Provide the [x, y] coordinate of the cell's center where the given text is located.  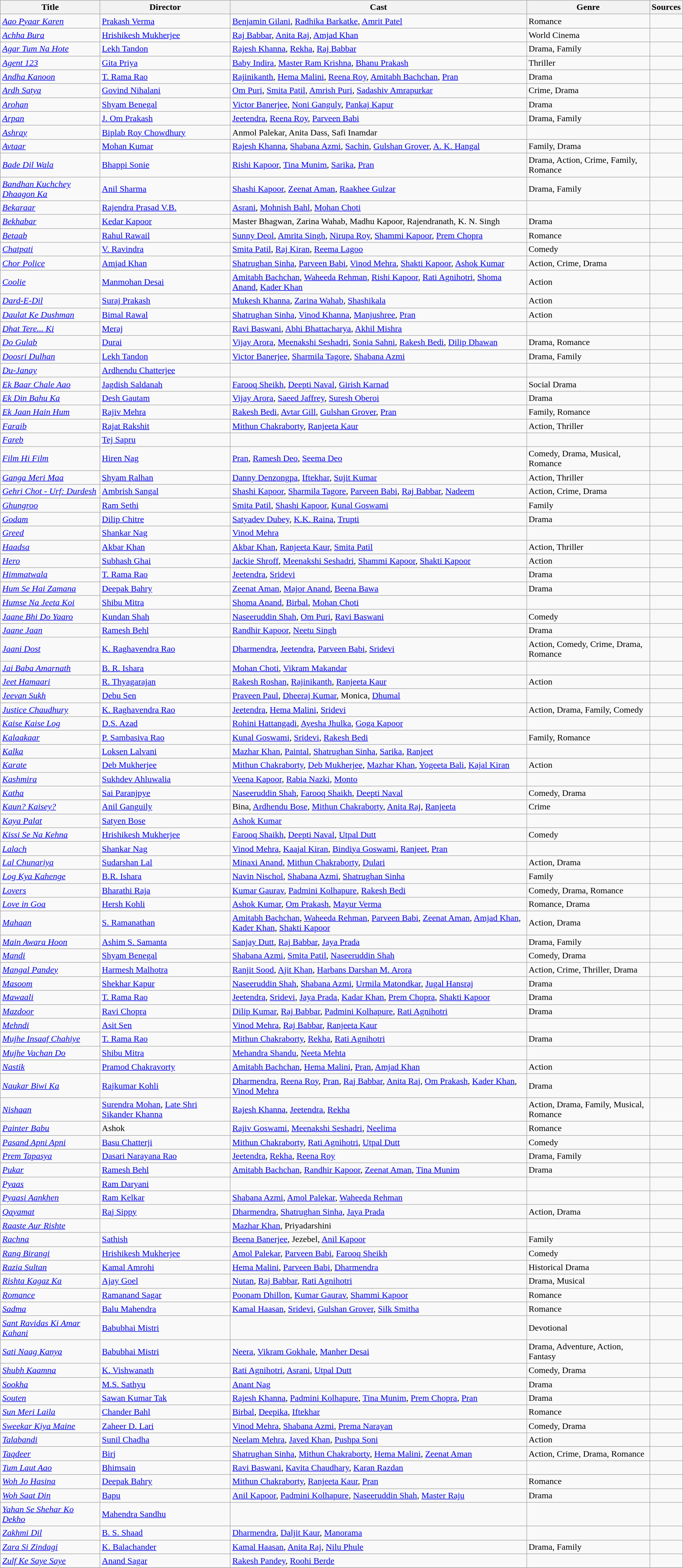
Jeetendra, Sridevi, Jaya Prada, Kadar Khan, Prem Chopra, Shakti Kapoor [378, 997]
Humse Na Jeeta Koi [50, 602]
Mujhe Vachan Do [50, 1053]
Sources [666, 7]
Rajiv Mehra [165, 412]
Ram Daryani [165, 1184]
Ardhendu Chatterjee [165, 370]
Subhash Ghai [165, 561]
Rajendra Prasad V.B. [165, 208]
Farooq Shaikh, Deepti Naval, Utpal Dutt [378, 835]
Bharathi Raja [165, 890]
Crime [588, 807]
Shatrughan Sinha, Mithun Chakraborty, Hema Malini, Zeenat Aman [378, 1454]
Ashok Kumar [378, 821]
Tej Sapru [165, 440]
Beena Banerjee, Jezebel, Anil Kapoor [378, 1239]
Yahan Se Shehar Ko Dekho [50, 1514]
B. S. Shaad [165, 1533]
Shashi Kapoor, Sharmila Tagore, Parveen Babi, Raj Babbar, Nadeem [378, 491]
Mithun Chakraborty, Ranjeeta Kaur [378, 426]
Achha Bura [50, 35]
Mujhe Insaaf Chahiye [50, 1039]
Sudarshan Lal [165, 862]
Dharmendra, Shatrughan Sinha, Jaya Prada [378, 1212]
Akbar Khan [165, 547]
Veena Kapoor, Rabia Nazki, Monto [378, 779]
Doosri Dulhan [50, 356]
Shabana Azmi, Smita Patil, Naseeruddin Shah [378, 956]
Chatpati [50, 249]
Kunal Goswami, Sridevi, Rakesh Bedi [378, 737]
K. Balachander [165, 1547]
Vinod Mehra, Shabana Azmi, Prema Narayan [378, 1426]
Bandhan Kuchchey Dhaagon Ka [50, 188]
Drama, Action, Crime, Family, Romance [588, 165]
Comedy, Drama, Romance [588, 890]
Action, Comedy, Crime, Drama, Romance [588, 649]
M.S. Sathyu [165, 1384]
Lal Chunariya [50, 862]
Chor Police [50, 263]
Pyaas [50, 1184]
Basu Chatterji [165, 1142]
Shubh Kaamna [50, 1370]
Hersh Kohli [165, 904]
Gita Priya [165, 63]
Victor Banerjee, Sharmila Tagore, Shabana Azmi [378, 356]
D.S. Azad [165, 724]
Mahendra Sandhu [165, 1514]
Ambrish Sangal [165, 491]
Love in Goa [50, 904]
Kumar Gaurav, Padmini Kolhapure, Rakesh Bedi [378, 890]
Kamal Haasan, Anita Raj, Nilu Phule [378, 1547]
Kaise Kaise Log [50, 724]
Mithun Chakraborty, Rekha, Rati Agnihotri [378, 1039]
Kalka [50, 751]
Jeetendra, Sridevi [378, 575]
Faraib [50, 426]
Log Kya Kahenge [50, 876]
Action, Drama, Family, Musical, Romance [588, 1109]
Kalaakaar [50, 737]
Satyadev Dubey, K.K. Raina, Trupti [378, 519]
Naukar Biwi Ka [50, 1086]
Smita Patil, Shashi Kapoor, Kunal Goswami [378, 505]
Birj [165, 1454]
Poonam Dhillon, Kumar Gaurav, Shammi Kapoor [378, 1295]
Dard-E-Dil [50, 301]
Dhat Tere... Ki [50, 329]
Drama, Adventure, Action, Fantasy [588, 1352]
Masoom [50, 984]
Mangal Pandey [50, 970]
Mazhar Khan, Paintal, Shatrughan Sinha, Sarika, Ranjeet [378, 751]
Bekhabar [50, 222]
P. Sambasiva Rao [165, 737]
Minaxi Anand, Mithun Chakraborty, Dulari [378, 862]
Mohan Kumar [165, 146]
Sadma [50, 1309]
Rishi Kapoor, Tina Munim, Sarika, Pran [378, 165]
Asrani, Mohnish Bahl, Mohan Choti [378, 208]
Suraj Prakash [165, 301]
Sant Ravidas Ki Amar Kahani [50, 1327]
Karate [50, 765]
Zara Si Zindagi [50, 1547]
K. Vishwanath [165, 1370]
Mithun Chakraborty, Rati Agnihotri, Utpal Dutt [378, 1142]
Mehandra Shandu, Neeta Mehta [378, 1053]
Hum Se Hai Zamana [50, 589]
Ravi Baswani, Kavita Chaudhary, Karan Razdan [378, 1468]
Action, Drama, Family, Comedy [588, 710]
Ram Sethi [165, 505]
Main Awara Hoon [50, 942]
Surendra Mohan, Late Shri Sikander Khanna [165, 1109]
Jackie Shroff, Meenakshi Seshadri, Shammi Kapoor, Shakti Kapoor [378, 561]
Zeenat Aman, Major Anand, Beena Bawa [378, 589]
Haadsa [50, 547]
Taqdeer [50, 1454]
Rajat Rakshit [165, 426]
Pasand Apni Apni [50, 1142]
Sai Paranjpye [165, 793]
Katha [50, 793]
Raj Sippy [165, 1212]
Dharmendra, Reena Roy, Pran, Raj Babbar, Anita Raj, Om Prakash, Kader Khan, Vinod Mehra [378, 1086]
Asit Sen [165, 1025]
Deb Mukherjee [165, 765]
Amitabh Bachchan, Hema Malini, Pran, Amjad Khan [378, 1067]
Sathish [165, 1239]
Agent 123 [50, 63]
Vijay Arora, Saeed Jaffrey, Suresh Oberoi [378, 398]
Rakesh Roshan, Rajinikanth, Ranjeeta Kaur [378, 682]
Mithun Chakraborty, Ranjeeta Kaur, Pran [378, 1481]
Ardh Satya [50, 91]
Title [50, 7]
Amol Palekar, Parveen Babi, Farooq Sheikh [378, 1253]
Action, Crime, Drama, Romance [588, 1454]
Jeetendra, Rekha, Reena Roy [378, 1156]
Romance, Drama [588, 904]
Do Gulab [50, 342]
Balu Mahendra [165, 1309]
Navin Nischol, Shabana Azmi, Shatrughan Sinha [378, 876]
Mahaan [50, 923]
Zulf Ke Saye Saye [50, 1561]
Daulat Ke Dushman [50, 315]
Du-Janay [50, 370]
Mukesh Khanna, Zarina Wahab, Shashikala [378, 301]
World Cinema [588, 35]
Aao Pyaar Karen [50, 21]
S. Ramanathan [165, 923]
Smita Patil, Raj Kiran, Reema Lagoo [378, 249]
Sati Naag Kanya [50, 1352]
R. Thyagarajan [165, 682]
Kamal Haasan, Sridevi, Gulshan Grover, Silk Smitha [378, 1309]
Dilip Chitre [165, 519]
Bina, Ardhendu Bose, Mithun Chakraborty, Anita Raj, Ranjeeta [378, 807]
Pyaasi Aankhen [50, 1198]
Anil Sharma [165, 188]
Rajesh Khanna, Padmini Kolhapure, Tina Munim, Prem Chopra, Pran [378, 1398]
Ashok Kumar, Om Prakash, Mayur Verma [378, 904]
Jaane Jaan [50, 630]
Chander Bahl [165, 1412]
Rati Agnihotri, Asrani, Utpal Dutt [378, 1370]
B. R. Ishara [165, 668]
Nishaan [50, 1109]
Rakesh Bedi, Avtar Gill, Gulshan Grover, Pran [378, 412]
Himmatwala [50, 575]
Rajesh Khanna, Rekha, Raj Babbar [378, 49]
Dharmendra, Jeetendra, Parveen Babi, Sridevi [378, 649]
Mawaali [50, 997]
Neelam Mehra, Javed Khan, Pushpa Soni [378, 1440]
Rishta Kagaz Ka [50, 1281]
Ravi Chopra [165, 1011]
Dharmendra, Daljit Kaur, Manorama [378, 1533]
Thriller [588, 63]
Ashok [165, 1128]
Om Puri, Smita Patil, Amrish Puri, Sadashiv Amrapurkar [378, 91]
Raaste Aur Rishte [50, 1226]
Naseeruddin Shah, Shabana Azmi, Urmila Matondkar, Jugal Hansraj [378, 984]
Shoma Anand, Birbal, Mohan Choti [378, 602]
Bhappi Sonie [165, 165]
Debu Sen [165, 696]
B.R. Ishara [165, 876]
Raj Babbar, Anita Raj, Amjad Khan [378, 35]
Shatrughan Sinha, Vinod Khanna, Manjushree, Pran [378, 315]
Mandi [50, 956]
Sookha [50, 1384]
Fareb [50, 440]
Kaya Palat [50, 821]
Rakesh Pandey, Roohi Berde [378, 1561]
Ravi Baswani, Abhi Bhattacharya, Akhil Mishra [378, 329]
Dilip Kumar, Raj Babbar, Padmini Kolhapure, Rati Agnihotri [378, 1011]
Drama, Musical [588, 1281]
Mazhar Khan, Priyadarshini [378, 1226]
Pramod Chakravorty [165, 1067]
Souten [50, 1398]
Birbal, Deepika, Iftekhar [378, 1412]
Sunny Deol, Amrita Singh, Nirupa Roy, Shammi Kapoor, Prem Chopra [378, 235]
Amitabh Bachchan, Randhir Kapoor, Zeenat Aman, Tina Munim [378, 1170]
Kaun? Kaisey? [50, 807]
Manmohan Desai [165, 282]
Sanjay Dutt, Raj Babbar, Jaya Prada [378, 942]
Sawan Kumar Tak [165, 1398]
Naseeruddin Shah, Farooq Shaikh, Deepti Naval [378, 793]
Mithun Chakraborty, Deb Mukherjee, Mazhar Khan, Yogeeta Bali, Kajal Kiran [378, 765]
Sunil Chadha [165, 1440]
Vijay Arora, Meenakshi Seshadri, Sonia Sahni, Rakesh Bedi, Dilip Dhawan [378, 342]
Dasari Narayana Rao [165, 1156]
Bapu [165, 1495]
Jaane Bhi Do Yaaro [50, 616]
Jeevan Sukh [50, 696]
Pran, Ramesh Deo, Seema Deo [378, 459]
Rachna [50, 1239]
Durai [165, 342]
Harmesh Malhotra [165, 970]
Anand Sagar [165, 1561]
Rajkumar Kohli [165, 1086]
Bade Dil Wala [50, 165]
Bhimsain [165, 1468]
Rajinikanth, Hema Malini, Reena Roy, Amitabh Bachchan, Pran [378, 77]
Shabana Azmi, Amol Palekar, Waheeda Rehman [378, 1198]
Tum Laut Aao [50, 1468]
Drama, Romance [588, 342]
Loksen Lalvani [165, 751]
Hiren Nag [165, 459]
Ganga Meri Maa [50, 478]
Danny Denzongpa, Iftekhar, Sujit Kumar [378, 478]
Mohan Choti, Vikram Makandar [378, 668]
Family, Drama [588, 146]
Film Hi Film [50, 459]
Woh Jo Hasina [50, 1481]
Prem Tapasya [50, 1156]
Justice Chaudhury [50, 710]
Qayamat [50, 1212]
Ramanand Sagar [165, 1295]
Hero [50, 561]
Lalach [50, 848]
Nastik [50, 1067]
Zaheer D. Lari [165, 1426]
Praveen Paul, Dheeraj Kumar, Monica, Dhumal [378, 696]
Rajesh Khanna, Shabana Azmi, Sachin, Gulshan Grover, A. K. Hangal [378, 146]
Biplab Roy Chowdhury [165, 132]
Agar Tum Na Hote [50, 49]
Historical Drama [588, 1267]
J. Om Prakash [165, 118]
Neera, Vikram Gokhale, Manher Desai [378, 1352]
Victor Banerjee, Noni Ganguly, Pankaj Kapur [378, 104]
Crime, Drama [588, 91]
Mazdoor [50, 1011]
Randhir Kapoor, Neetu Singh [378, 630]
Ek Jaan Hain Hum [50, 412]
Sukhdev Ahluwalia [165, 779]
Kashmira [50, 779]
Kundan Shah [165, 616]
Arohan [50, 104]
Rajesh Khanna, Jeetendra, Rekha [378, 1109]
Action, Crime, Thriller, Drama [588, 970]
Ashim S. Samanta [165, 942]
Godam [50, 519]
Govind Nihalani [165, 91]
Andha Kanoon [50, 77]
Vinod Mehra, Raj Babbar, Ranjeeta Kaur [378, 1025]
Nutan, Raj Babbar, Rati Agnihotri [378, 1281]
Shekhar Kapur [165, 984]
Jai Baba Amarnath [50, 668]
Vinod Mehra [378, 533]
Jeet Hamaari [50, 682]
Rajiv Goswami, Meenakshi Seshadri, Neelima [378, 1128]
Rang Birangi [50, 1253]
Naseeruddin Shah, Om Puri, Ravi Baswani [378, 616]
Anmol Palekar, Anita Dass, Safi Inamdar [378, 132]
Pukar [50, 1170]
Ashray [50, 132]
Painter Babu [50, 1128]
Amitabh Bachchan, Waheeda Rehman, Rishi Kapoor, Rati Agnihotri, Shoma Anand, Kader Khan [378, 282]
Greed [50, 533]
Sun Meri Laila [50, 1412]
Avtaar [50, 146]
Farooq Sheikh, Deepti Naval, Girish Karnad [378, 384]
Kedar Kapoor [165, 222]
Anil Ganguily [165, 807]
Meraj [165, 329]
Genre [588, 7]
Ajay Goel [165, 1281]
Jeetendra, Reena Roy, Parveen Babi [378, 118]
Jaani Dost [50, 649]
V. Ravindra [165, 249]
Comedy, Drama, Musical, Romance [588, 459]
Akbar Khan, Ranjeeta Kaur, Smita Patil [378, 547]
Prakash Verma [165, 21]
Anil Kapoor, Padmini Kolhapure, Naseeruddin Shah, Master Raju [378, 1495]
Satyen Bose [165, 821]
Bimal Rawal [165, 315]
Master Bhagwan, Zarina Wahab, Madhu Kapoor, Rajendranath, K. N. Singh [378, 222]
Devotional [588, 1327]
Coolie [50, 282]
Shashi Kapoor, Zeenat Aman, Raakhee Gulzar [378, 188]
Desh Gautam [165, 398]
Lovers [50, 890]
Social Drama [588, 384]
Ek Baar Chale Aao [50, 384]
Ek Din Bahu Ka [50, 398]
Amitabh Bachchan, Waheeda Rehman, Parveen Babi, Zeenat Aman, Amjad Khan, Kader Khan, Shakti Kapoor [378, 923]
Anant Nag [378, 1384]
Vinod Mehra, Kaajal Kiran, Bindiya Goswami, Ranjeet, Pran [378, 848]
Ghungroo [50, 505]
Razia Sultan [50, 1267]
Baby Indira, Master Ram Krishna, Bhanu Prakash [378, 63]
Betaab [50, 235]
Benjamin Gilani, Radhika Barkatke, Amrit Patel [378, 21]
Ranjit Sood, Ajit Khan, Harbans Darshan M. Arora [378, 970]
Mehndi [50, 1025]
Director [165, 7]
Hema Malini, Parveen Babi, Dharmendra [378, 1267]
Sweekar Kiya Maine [50, 1426]
Zakhmi Dil [50, 1533]
Rahul Rawail [165, 235]
Woh Saat Din [50, 1495]
Bekaraar [50, 208]
Cast [378, 7]
Amjad Khan [165, 263]
Jagdish Saldanah [165, 384]
Shyam Ralhan [165, 478]
Gehri Chot - Urf: Durdesh [50, 491]
Kamal Amrohi [165, 1267]
Ram Kelkar [165, 1198]
Jeetendra, Hema Malini, Sridevi [378, 710]
Talabandi [50, 1440]
Rohini Hattangadi, Ayesha Jhulka, Goga Kapoor [378, 724]
Arpan [50, 118]
Shatrughan Sinha, Parveen Babi, Vinod Mehra, Shakti Kapoor, Ashok Kumar [378, 263]
Kissi Se Na Kehna [50, 835]
